From the cell containing the given text, extract its center point as [x, y] coordinate. 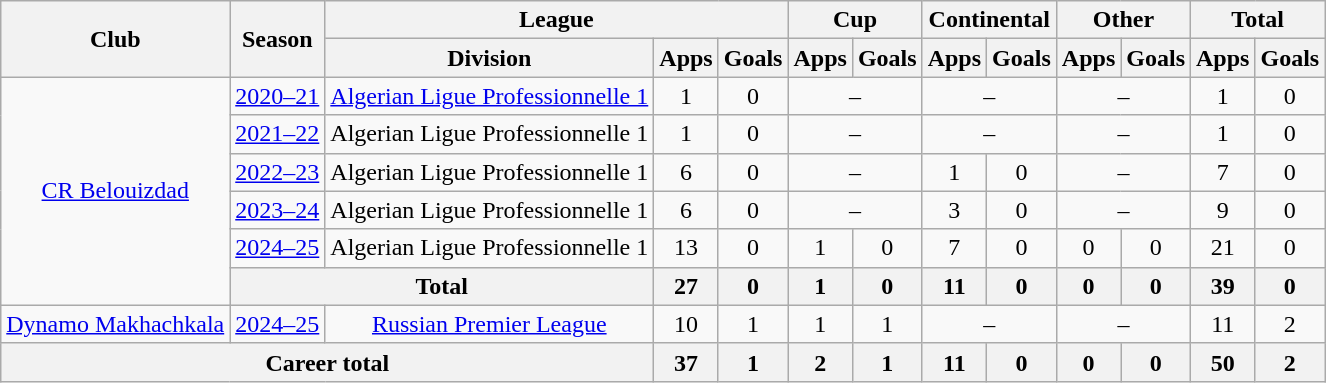
10 [686, 324]
2022–23 [278, 172]
Season [278, 39]
21 [1223, 248]
37 [686, 362]
Other [1123, 20]
50 [1223, 362]
CR Belouizdad [116, 191]
3 [954, 210]
2020–21 [278, 96]
27 [686, 286]
39 [1223, 286]
9 [1223, 210]
Career total [328, 362]
League [556, 20]
Dynamo Makhachkala [116, 324]
Division [490, 58]
13 [686, 248]
2021–22 [278, 134]
Russian Premier League [490, 324]
Club [116, 39]
Continental [989, 20]
2023–24 [278, 210]
Cup [855, 20]
